Scan for the cell matching the given text and deliver its [x, y] coordinate at center. 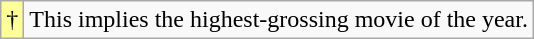
This implies the highest-grossing movie of the year. [279, 20]
† [12, 20]
